Detect which cell encompasses the target text, then output its (X, Y) center coordinate. 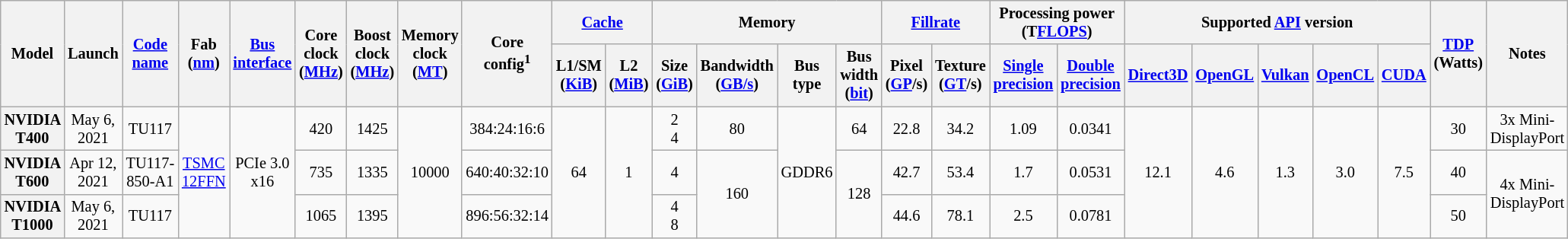
80 (737, 129)
OpenCL (1345, 75)
2.5 (1024, 216)
0.0341 (1091, 129)
1065 (321, 216)
OpenGL (1225, 75)
1 (629, 172)
Core clock(MHz) (321, 53)
Notes (1528, 53)
NVIDIA T1000 (32, 216)
48 (674, 216)
Vulkan (1285, 75)
42.7 (907, 172)
22.8 (907, 129)
1.09 (1024, 129)
Bus type (807, 75)
Processing power (TFLOPS) (1058, 22)
10000 (430, 172)
7.5 (1404, 172)
1.3 (1285, 172)
4 (674, 172)
GDDR6 (807, 172)
Single precision (1024, 75)
384:24:16:6 (507, 129)
L2(MiB) (629, 75)
Size(GiB) (674, 75)
420 (321, 129)
NVIDIA T600 (32, 172)
0.0531 (1091, 172)
L1/SM (KiB) (579, 75)
Code name (151, 53)
4.6 (1225, 172)
CUDA (1404, 75)
53.4 (960, 172)
TSMC12FFN (204, 172)
3.0 (1345, 172)
30 (1458, 129)
Texture(GT/s) (960, 75)
Supported API version (1277, 22)
Launch (93, 53)
34.2 (960, 129)
735 (321, 172)
1425 (373, 129)
3x Mini-DisplayPort (1528, 129)
1395 (373, 216)
Cache (603, 22)
TU117-850-A1 (151, 172)
0.0781 (1091, 216)
Fillrate (936, 22)
44.6 (907, 216)
Bandwidth(GB/s) (737, 75)
640:40:32:10 (507, 172)
NVIDIA T400 (32, 129)
Double precision (1091, 75)
128 (859, 193)
Memory (767, 22)
1.7 (1024, 172)
Apr 12, 2021 (93, 172)
160 (737, 193)
Direct3D (1158, 75)
Pixel(GP/s) (907, 75)
Fab(nm) (204, 53)
78.1 (960, 216)
12.1 (1158, 172)
Bus width(bit) (859, 75)
Core config1 (507, 53)
1335 (373, 172)
PCIe 3.0 x16 (263, 172)
Model (32, 53)
Boost clock(MHz) (373, 53)
Bus interface (263, 53)
4x Mini-DisplayPort (1528, 193)
Memory clock(MT) (430, 53)
24 (674, 129)
TDP(Watts) (1458, 53)
896:56:32:14 (507, 216)
40 (1458, 172)
50 (1458, 216)
